Extract the (X, Y) coordinate from the center of the cell holding the provided text.  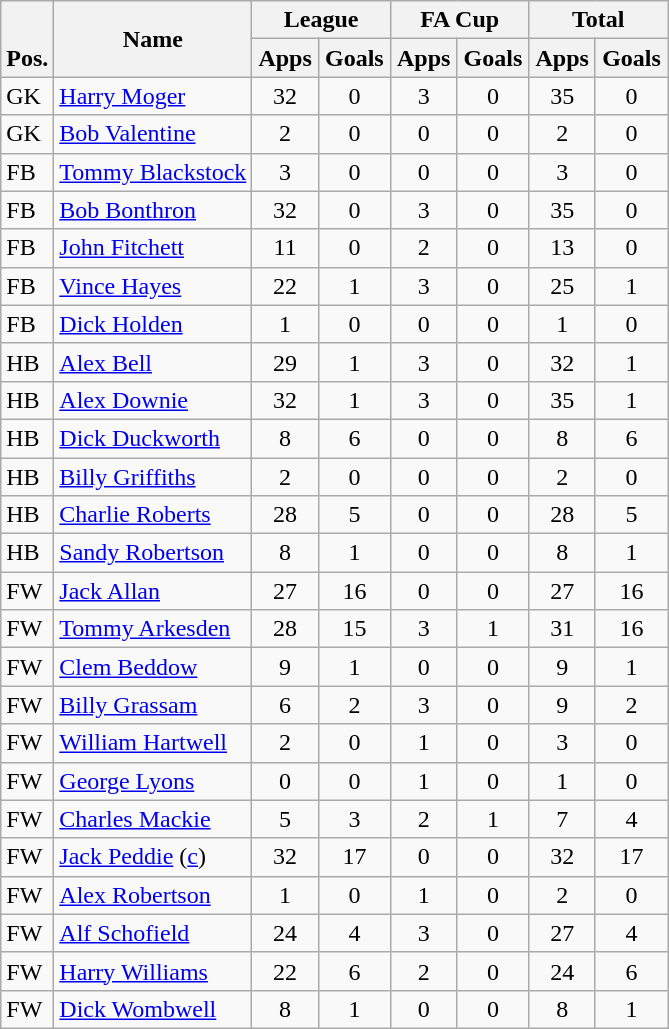
Dick Wombwell (153, 1009)
Jack Peddie (c) (153, 857)
Alex Robertson (153, 895)
Tommy Arkesden (153, 629)
Clem Beddow (153, 667)
Dick Holden (153, 324)
Pos. (28, 39)
Total (598, 20)
Harry Moger (153, 96)
Name (153, 39)
John Fitchett (153, 248)
Alex Bell (153, 362)
29 (286, 362)
Billy Griffiths (153, 477)
11 (286, 248)
Jack Allan (153, 591)
Harry Williams (153, 971)
Bob Bonthron (153, 210)
7 (562, 819)
George Lyons (153, 781)
15 (354, 629)
Tommy Blackstock (153, 172)
25 (562, 286)
Charles Mackie (153, 819)
Alf Schofield (153, 933)
Sandy Robertson (153, 553)
Billy Grassam (153, 705)
13 (562, 248)
31 (562, 629)
Alex Downie (153, 400)
FA Cup (460, 20)
Dick Duckworth (153, 438)
William Hartwell (153, 743)
Bob Valentine (153, 134)
League (322, 20)
Charlie Roberts (153, 515)
Vince Hayes (153, 286)
